Return the (x, y) coordinate for the center point of the cell that contains the specified text.  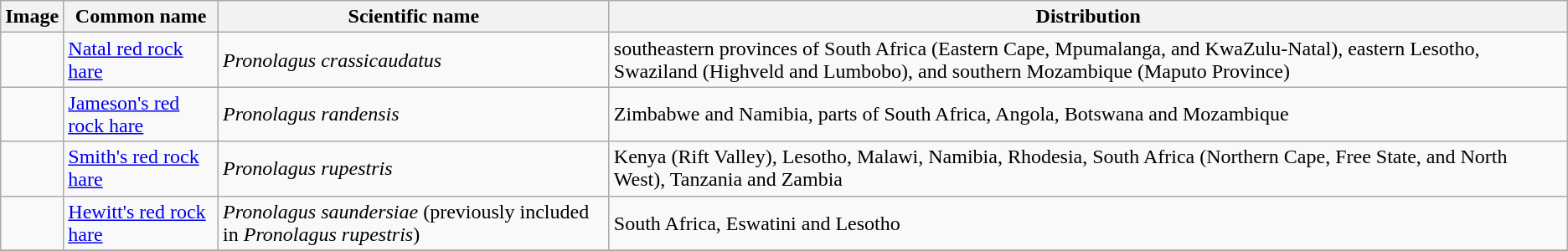
Pronolagus crassicaudatus (414, 60)
Jameson's red rock hare (141, 114)
Image (32, 17)
Smith's red rock hare (141, 169)
South Africa, Eswatini and Lesotho (1088, 223)
Pronolagus rupestris (414, 169)
Common name (141, 17)
Distribution (1088, 17)
Pronolagus randensis (414, 114)
Zimbabwe and Namibia, parts of South Africa, Angola, Botswana and Mozambique (1088, 114)
Natal red rock hare (141, 60)
Hewitt's red rock hare (141, 223)
Pronolagus saundersiae (previously included in Pronolagus rupestris) (414, 223)
Scientific name (414, 17)
Kenya (Rift Valley), Lesotho, Malawi, Namibia, Rhodesia, South Africa (Northern Cape, Free State, and North West), Tanzania and Zambia (1088, 169)
